Scan for the cell matching the given text and deliver its [X, Y] coordinate at center. 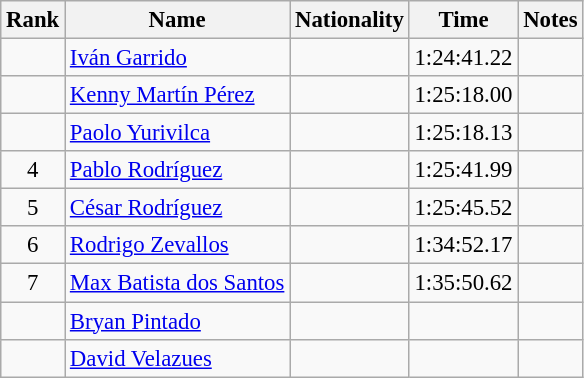
Paolo Yurivilca [178, 133]
Bryan Pintado [178, 321]
4 [33, 170]
1:25:18.00 [464, 95]
1:25:45.52 [464, 208]
1:25:41.99 [464, 170]
1:35:50.62 [464, 283]
Rodrigo Zevallos [178, 245]
César Rodríguez [178, 208]
7 [33, 283]
6 [33, 245]
5 [33, 208]
Iván Garrido [178, 58]
1:24:41.22 [464, 58]
Pablo Rodríguez [178, 170]
Max Batista dos Santos [178, 283]
Time [464, 20]
1:25:18.13 [464, 133]
Name [178, 20]
David Velazues [178, 358]
Nationality [350, 20]
1:34:52.17 [464, 245]
Rank [33, 20]
Notes [550, 20]
Kenny Martín Pérez [178, 95]
